Determine the (X, Y) coordinate at the center of the cell enclosing the given text.  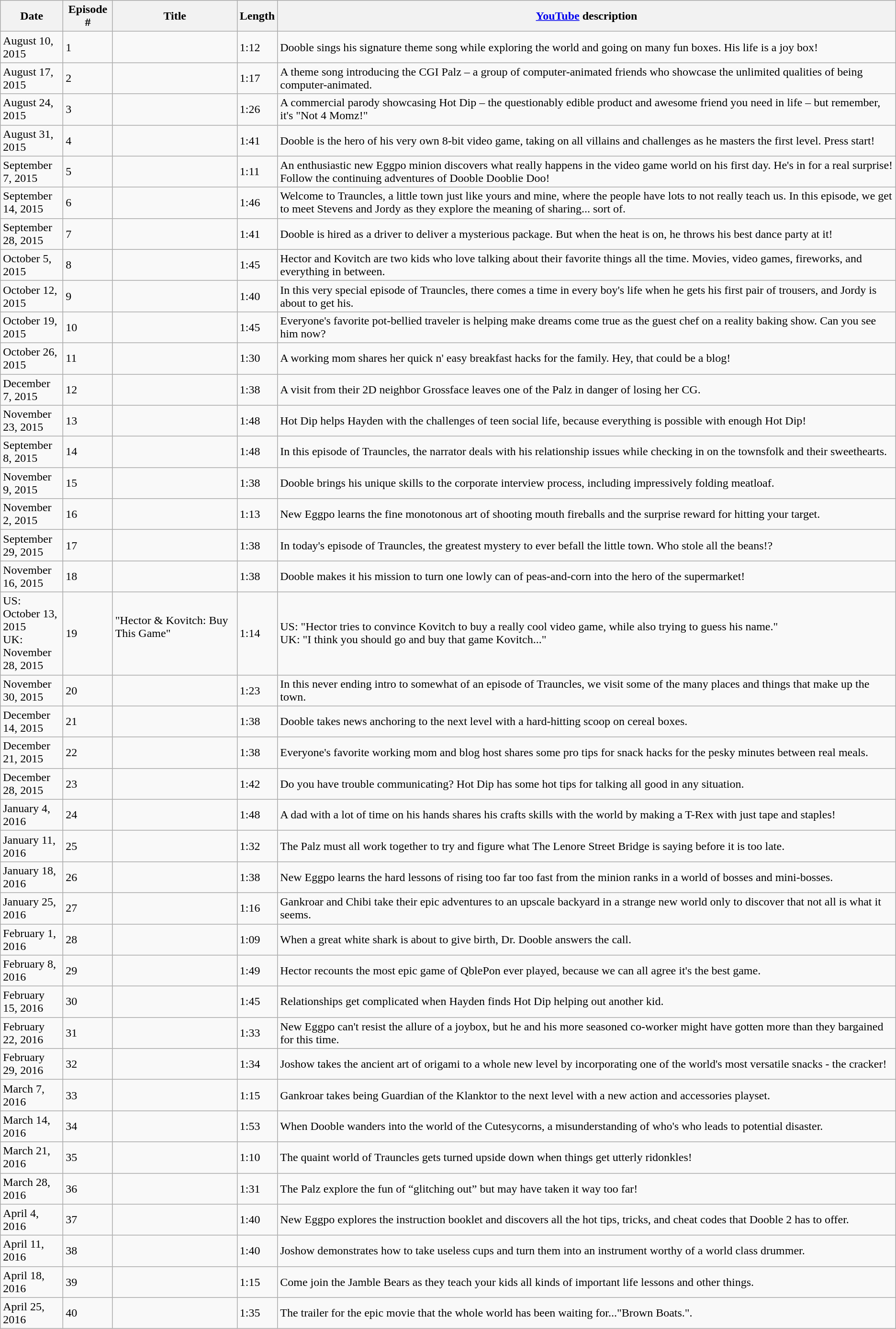
January 11, 2016 (32, 846)
When Dooble wanders into the world of the Cutesycorns, a misunderstanding of who's who leads to potential disaster. (587, 1127)
1:13 (257, 514)
A working mom shares her quick n' easy breakfast hacks for the family. Hey, that could be a blog! (587, 358)
February 1, 2016 (32, 939)
1:42 (257, 784)
31 (88, 1033)
7 (88, 234)
1:35 (257, 1313)
40 (88, 1313)
Length (257, 16)
Date (32, 16)
1:14 (257, 634)
Dooble brings his unique skills to the corporate interview process, including impressively folding meatloaf. (587, 483)
April 4, 2016 (32, 1219)
August 10, 2015 (32, 47)
February 22, 2016 (32, 1033)
Dooble sings his signature theme song while exploring the world and going on many fun boxes. His life is a joy box! (587, 47)
February 29, 2016 (32, 1064)
The quaint world of Trauncles gets turned upside down when things get utterly ridonkles! (587, 1157)
Episode # (88, 16)
Relationships get complicated when Hayden finds Hot Dip helping out another kid. (587, 1002)
29 (88, 971)
1:46 (257, 203)
30 (88, 1002)
September 7, 2015 (32, 171)
35 (88, 1157)
Hot Dip helps Hayden with the challenges of teen social life, because everything is possible with enough Hot Dip! (587, 421)
US: October 13, 2015UK: November 28, 2015 (32, 634)
32 (88, 1064)
36 (88, 1189)
April 18, 2016 (32, 1282)
December 14, 2015 (32, 722)
33 (88, 1095)
October 19, 2015 (32, 327)
1:34 (257, 1064)
December 28, 2015 (32, 784)
18 (88, 576)
11 (88, 358)
September 8, 2015 (32, 452)
Hector and Kovitch are two kids who love talking about their favorite things all the time. Movies, video games, fireworks, and everything in between. (587, 265)
New Eggpo learns the fine monotonous art of shooting mouth fireballs and the surprise reward for hitting your target. (587, 514)
January 18, 2016 (32, 877)
Title (175, 16)
26 (88, 877)
A visit from their 2D neighbor Grossface leaves one of the Palz in danger of losing her CG. (587, 390)
1:17 (257, 78)
The Palz must all work together to try and figure what The Lenore Street Bridge is saying before it is too late. (587, 846)
April 25, 2016 (32, 1313)
19 (88, 634)
1:31 (257, 1189)
16 (88, 514)
The trailer for the epic movie that the whole world has been waiting for..."Brown Boats.". (587, 1313)
Dooble is the hero of his very own 8-bit video game, taking on all villains and challenges as he masters the first level. Press start! (587, 141)
March 21, 2016 (32, 1157)
August 31, 2015 (32, 141)
Dooble takes news anchoring to the next level with a hard-hitting scoop on cereal boxes. (587, 722)
27 (88, 908)
"Hector & Kovitch: Buy This Game" (175, 634)
1:16 (257, 908)
In today's episode of Trauncles, the greatest mystery to ever befall the little town. Who stole all the beans!? (587, 546)
March 28, 2016 (32, 1189)
A commercial parody showcasing Hot Dip – the questionably edible product and awesome friend you need in life – but remember, it's "Not 4 Momz!" (587, 109)
November 16, 2015 (32, 576)
Come join the Jamble Bears as they teach your kids all kinds of important life lessons and other things. (587, 1282)
1:12 (257, 47)
12 (88, 390)
37 (88, 1219)
February 8, 2016 (32, 971)
A dad with a lot of time on his hands shares his crafts skills with the world by making a T-Rex with just tape and staples! (587, 815)
November 30, 2015 (32, 690)
In this episode of Trauncles, the narrator deals with his relationship issues while checking in on the townsfolk and their sweethearts. (587, 452)
1:49 (257, 971)
21 (88, 722)
September 29, 2015 (32, 546)
November 9, 2015 (32, 483)
Hector recounts the most epic game of QblePon ever played, because we can all agree it's the best game. (587, 971)
YouTube description (587, 16)
38 (88, 1251)
October 5, 2015 (32, 265)
When a great white shark is about to give birth, Dr. Dooble answers the call. (587, 939)
New Eggpo explores the instruction booklet and discovers all the hot tips, tricks, and cheat codes that Dooble 2 has to offer. (587, 1219)
October 12, 2015 (32, 296)
10 (88, 327)
Dooble is hired as a driver to deliver a mysterious package. But when the heat is on, he throws his best dance party at it! (587, 234)
A theme song introducing the CGI Palz – a group of computer-animated friends who showcase the unlimited qualities of being computer-animated. (587, 78)
October 26, 2015 (32, 358)
34 (88, 1127)
August 17, 2015 (32, 78)
February 15, 2016 (32, 1002)
1:30 (257, 358)
Everyone's favorite working mom and blog host shares some pro tips for snack hacks for the pesky minutes between real meals. (587, 752)
8 (88, 265)
January 25, 2016 (32, 908)
1:32 (257, 846)
Gankroar and Chibi take their epic adventures to an upscale backyard in a strange new world only to discover that not all is what it seems. (587, 908)
September 14, 2015 (32, 203)
Joshow takes the ancient art of origami to a whole new level by incorporating one of the world's most versatile snacks - the cracker! (587, 1064)
April 11, 2016 (32, 1251)
March 7, 2016 (32, 1095)
December 7, 2015 (32, 390)
Everyone's favorite pot-bellied traveler is helping make dreams come true as the guest chef on a reality baking show. Can you see him now? (587, 327)
17 (88, 546)
15 (88, 483)
2 (88, 78)
The Palz explore the fun of “glitching out” but may have taken it way too far! (587, 1189)
39 (88, 1282)
1 (88, 47)
March 14, 2016 (32, 1127)
23 (88, 784)
3 (88, 109)
14 (88, 452)
22 (88, 752)
Dooble makes it his mission to turn one lowly can of peas-and-corn into the hero of the supermarket! (587, 576)
In this never ending intro to somewhat of an episode of Trauncles, we visit some of the many places and things that make up the town. (587, 690)
13 (88, 421)
Gankroar takes being Guardian of the Klanktor to the next level with a new action and accessories playset. (587, 1095)
5 (88, 171)
9 (88, 296)
28 (88, 939)
24 (88, 815)
1:11 (257, 171)
New Eggpo can't resist the allure of a joybox, but he and his more seasoned co-worker might have gotten more than they bargained for this time. (587, 1033)
1:10 (257, 1157)
1:26 (257, 109)
1:53 (257, 1127)
25 (88, 846)
Do you have trouble communicating? Hot Dip has some hot tips for talking all good in any situation. (587, 784)
1:09 (257, 939)
December 21, 2015 (32, 752)
November 2, 2015 (32, 514)
1:33 (257, 1033)
Joshow demonstrates how to take useless cups and turn them into an instrument worthy of a world class drummer. (587, 1251)
4 (88, 141)
20 (88, 690)
January 4, 2016 (32, 815)
1:23 (257, 690)
6 (88, 203)
September 28, 2015 (32, 234)
August 24, 2015 (32, 109)
November 23, 2015 (32, 421)
New Eggpo learns the hard lessons of rising too far too fast from the minion ranks in a world of bosses and mini-bosses. (587, 877)
